From the cell containing the given text, extract its center point as (X, Y) coordinate. 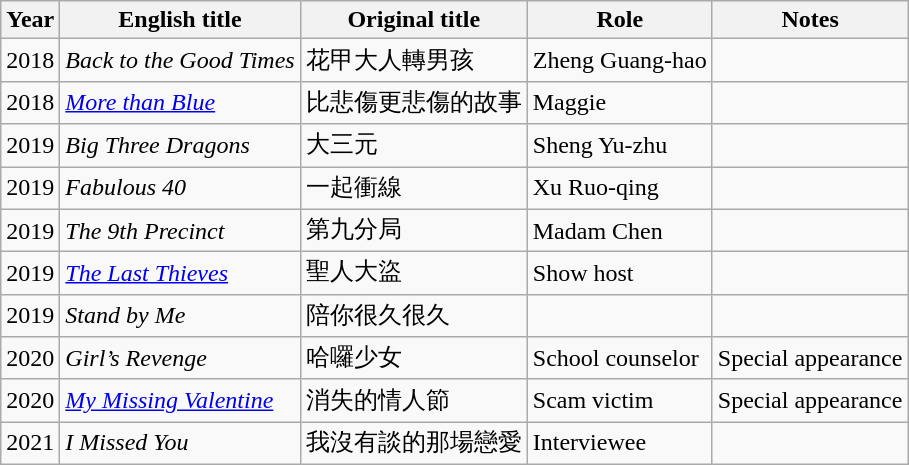
聖人大盜 (414, 274)
Scam victim (620, 400)
Madam Chen (620, 230)
Girl’s Revenge (180, 358)
Year (30, 20)
My Missing Valentine (180, 400)
哈囉少女 (414, 358)
大三元 (414, 146)
Stand by Me (180, 316)
The Last Thieves (180, 274)
Zheng Guang-hao (620, 60)
Role (620, 20)
More than Blue (180, 102)
I Missed You (180, 444)
School counselor (620, 358)
Xu Ruo-qing (620, 188)
比悲傷更悲傷的故事 (414, 102)
消失的情人節 (414, 400)
Fabulous 40 (180, 188)
Back to the Good Times (180, 60)
花甲大人轉男孩 (414, 60)
Big Three Dragons (180, 146)
陪你很久很久 (414, 316)
一起衝線 (414, 188)
Sheng Yu-zhu (620, 146)
Show host (620, 274)
The 9th Precinct (180, 230)
English title (180, 20)
2021 (30, 444)
我沒有談的那場戀愛 (414, 444)
Interviewee (620, 444)
Maggie (620, 102)
Original title (414, 20)
第九分局 (414, 230)
Notes (810, 20)
